Return (X, Y) of the center of cell containing provided text 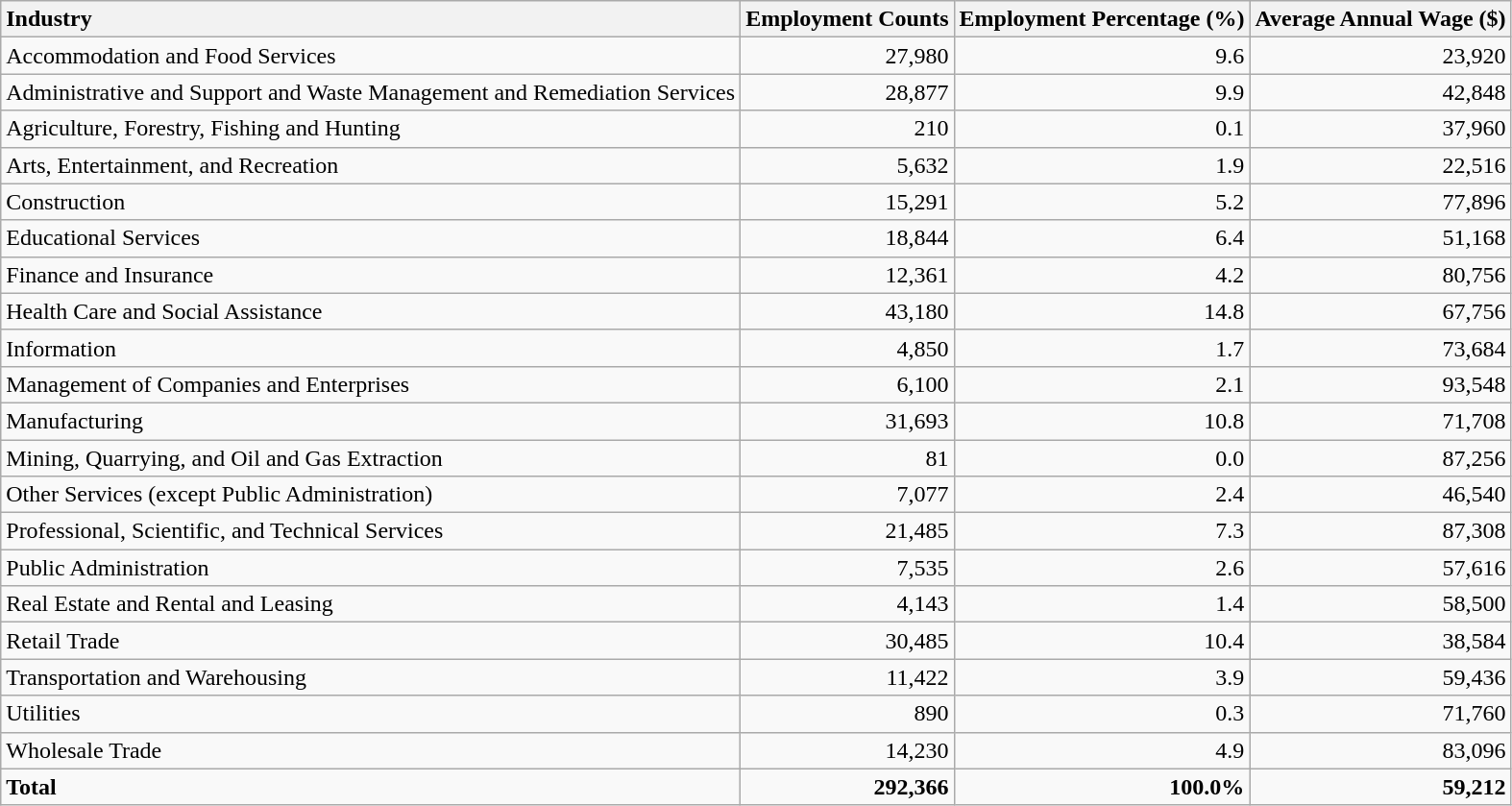
4.9 (1102, 750)
71,708 (1380, 421)
Information (371, 348)
77,896 (1380, 202)
38,584 (1380, 641)
Agriculture, Forestry, Fishing and Hunting (371, 129)
42,848 (1380, 92)
Professional, Scientific, and Technical Services (371, 531)
31,693 (847, 421)
87,256 (1380, 458)
Utilities (371, 714)
Arts, Entertainment, and Recreation (371, 165)
Construction (371, 202)
0.3 (1102, 714)
46,540 (1380, 495)
30,485 (847, 641)
Manufacturing (371, 421)
14,230 (847, 750)
2.4 (1102, 495)
27,980 (847, 56)
Transportation and Warehousing (371, 677)
58,500 (1380, 604)
43,180 (847, 311)
67,756 (1380, 311)
Total (371, 787)
Wholesale Trade (371, 750)
3.9 (1102, 677)
28,877 (847, 92)
81 (847, 458)
5.2 (1102, 202)
1.7 (1102, 348)
4,143 (847, 604)
59,436 (1380, 677)
80,756 (1380, 275)
51,168 (1380, 238)
2.6 (1102, 568)
6,100 (847, 384)
Industry (371, 19)
Mining, Quarrying, and Oil and Gas Extraction (371, 458)
15,291 (847, 202)
93,548 (1380, 384)
Real Estate and Rental and Leasing (371, 604)
7,077 (847, 495)
14.8 (1102, 311)
Average Annual Wage ($) (1380, 19)
23,920 (1380, 56)
7.3 (1102, 531)
57,616 (1380, 568)
Public Administration (371, 568)
1.4 (1102, 604)
Employment Counts (847, 19)
9.6 (1102, 56)
6.4 (1102, 238)
21,485 (847, 531)
Health Care and Social Assistance (371, 311)
59,212 (1380, 787)
100.0% (1102, 787)
9.9 (1102, 92)
73,684 (1380, 348)
Retail Trade (371, 641)
Finance and Insurance (371, 275)
18,844 (847, 238)
292,366 (847, 787)
Employment Percentage (%) (1102, 19)
71,760 (1380, 714)
22,516 (1380, 165)
5,632 (847, 165)
Administrative and Support and Waste Management and Remediation Services (371, 92)
1.9 (1102, 165)
Management of Companies and Enterprises (371, 384)
10.8 (1102, 421)
12,361 (847, 275)
4.2 (1102, 275)
11,422 (847, 677)
0.1 (1102, 129)
2.1 (1102, 384)
Educational Services (371, 238)
0.0 (1102, 458)
Other Services (except Public Administration) (371, 495)
210 (847, 129)
890 (847, 714)
7,535 (847, 568)
37,960 (1380, 129)
87,308 (1380, 531)
10.4 (1102, 641)
4,850 (847, 348)
Accommodation and Food Services (371, 56)
83,096 (1380, 750)
